Identify which cell holds the provided text, then report its [X, Y] central coordinate. 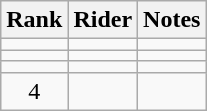
4 [34, 91]
Rider [103, 20]
Rank [34, 20]
Notes [172, 20]
